Capture the cell that displays the provided text and extract its [x, y] central coordinate. 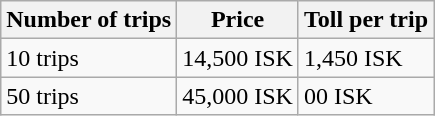
10 trips [89, 58]
45,000 ISK [238, 96]
Price [238, 20]
50 trips [89, 96]
00 ISK [366, 96]
Toll per trip [366, 20]
Number of trips [89, 20]
14,500 ISK [238, 58]
1,450 ISK [366, 58]
